Provide the (X, Y) coordinate of the cell's center where the given text is located.  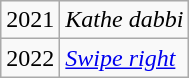
Swipe right (124, 58)
2022 (30, 58)
Kathe dabbi (124, 20)
2021 (30, 20)
